Identify which cell holds the provided text, then report its (X, Y) central coordinate. 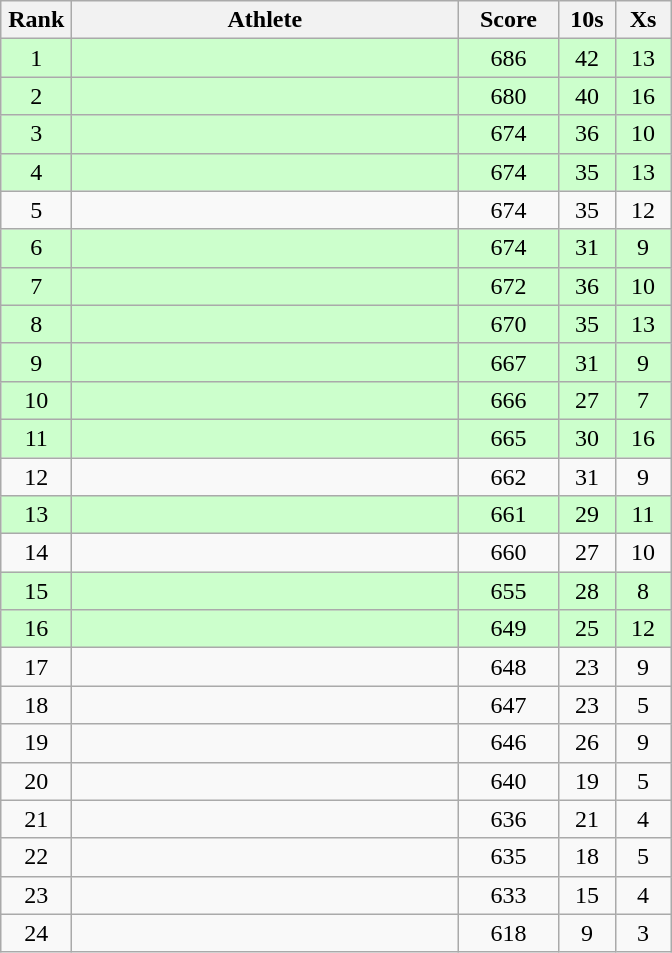
26 (587, 743)
Score (508, 20)
647 (508, 705)
686 (508, 58)
25 (587, 629)
22 (36, 857)
14 (36, 553)
680 (508, 96)
10s (587, 20)
1 (36, 58)
648 (508, 667)
Xs (643, 20)
40 (587, 96)
Athlete (265, 20)
672 (508, 286)
17 (36, 667)
20 (36, 781)
618 (508, 933)
24 (36, 933)
655 (508, 591)
633 (508, 895)
661 (508, 515)
29 (587, 515)
649 (508, 629)
670 (508, 324)
666 (508, 400)
30 (587, 438)
42 (587, 58)
Rank (36, 20)
635 (508, 857)
636 (508, 819)
6 (36, 248)
667 (508, 362)
640 (508, 781)
646 (508, 743)
2 (36, 96)
660 (508, 553)
28 (587, 591)
662 (508, 477)
665 (508, 438)
